Pinpoint the cell where the given text exists, returning its (X, Y) midpoint coordinate. 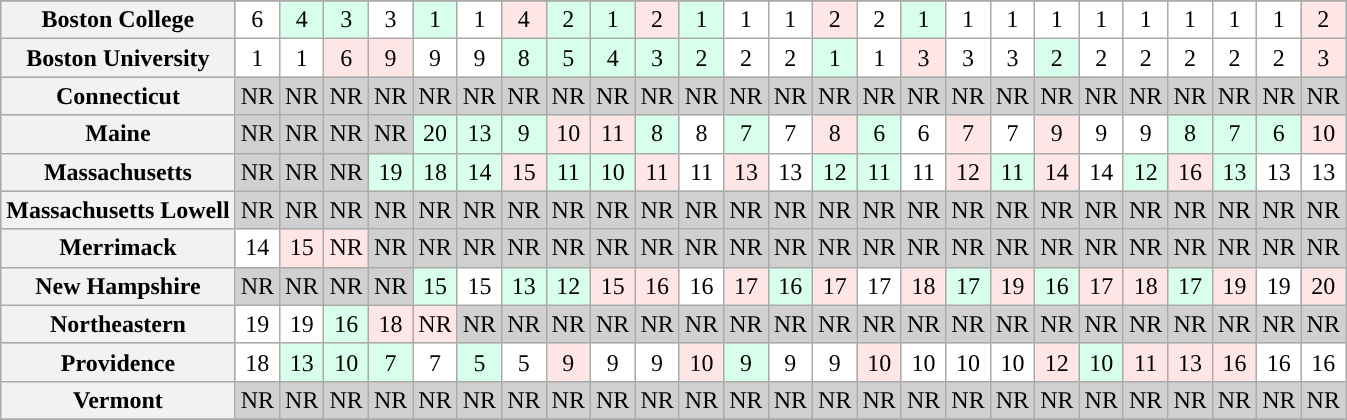
Connecticut (118, 96)
New Hampshire (118, 286)
Northeastern (118, 324)
Merrimack (118, 248)
Providence (118, 362)
Boston College (118, 20)
Vermont (118, 400)
Massachusetts Lowell (118, 210)
Massachusetts (118, 172)
Boston University (118, 58)
Maine (118, 134)
